Capture the cell that displays the provided text and extract its (X, Y) central coordinate. 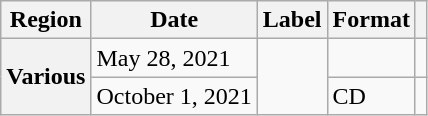
Region (46, 20)
Date (174, 20)
Label (292, 20)
October 1, 2021 (174, 96)
May 28, 2021 (174, 58)
Various (46, 77)
CD (371, 96)
Format (371, 20)
